Determine the [x, y] coordinate at the center of the cell enclosing the given text.  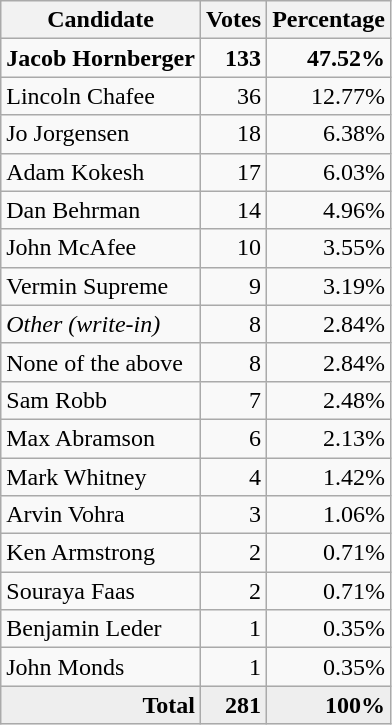
John McAfee [101, 248]
1.42% [329, 477]
Ken Armstrong [101, 553]
12.77% [329, 96]
Jacob Hornberger [101, 58]
17 [233, 172]
Arvin Vohra [101, 515]
Max Abramson [101, 438]
Percentage [329, 20]
3 [233, 515]
Other (write-in) [101, 324]
6 [233, 438]
Sam Robb [101, 400]
Souraya Faas [101, 591]
281 [233, 705]
100% [329, 705]
Total [101, 705]
Lincoln Chafee [101, 96]
Mark Whitney [101, 477]
9 [233, 286]
10 [233, 248]
Dan Behrman [101, 210]
47.52% [329, 58]
1.06% [329, 515]
John Monds [101, 667]
7 [233, 400]
133 [233, 58]
None of the above [101, 362]
36 [233, 96]
2.13% [329, 438]
Jo Jorgensen [101, 134]
6.38% [329, 134]
6.03% [329, 172]
18 [233, 134]
4.96% [329, 210]
Benjamin Leder [101, 629]
2.48% [329, 400]
Votes [233, 20]
Candidate [101, 20]
14 [233, 210]
Adam Kokesh [101, 172]
3.55% [329, 248]
3.19% [329, 286]
4 [233, 477]
Vermin Supreme [101, 286]
